Extract the (X, Y) coordinate from the center of the cell holding the provided text.  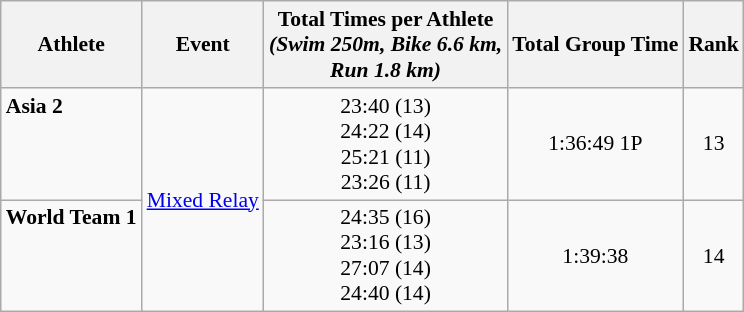
Athlete (72, 44)
Total Group Time (595, 44)
Mixed Relay (203, 200)
Event (203, 44)
24:35 (16)23:16 (13)27:07 (14)24:40 (14) (386, 256)
World Team 1 (72, 256)
Total Times per Athlete (Swim 250m, Bike 6.6 km, Run 1.8 km) (386, 44)
23:40 (13)24:22 (14)25:21 (11)23:26 (11) (386, 144)
Rank (714, 44)
1:36:49 1P (595, 144)
14 (714, 256)
1:39:38 (595, 256)
Asia 2 (72, 144)
13 (714, 144)
